Detect which cell encompasses the target text, then output its [X, Y] center coordinate. 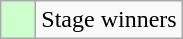
Stage winners [109, 20]
